Search for the cell housing the specified text and yield its (x, y) center coordinate. 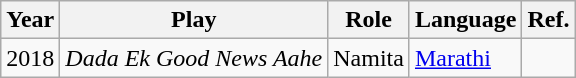
Role (369, 20)
Marathi (465, 58)
2018 (30, 58)
Play (194, 20)
Year (30, 20)
Dada Ek Good News Aahe (194, 58)
Ref. (548, 20)
Language (465, 20)
Namita (369, 58)
